Detect which cell encompasses the target text, then output its [x, y] center coordinate. 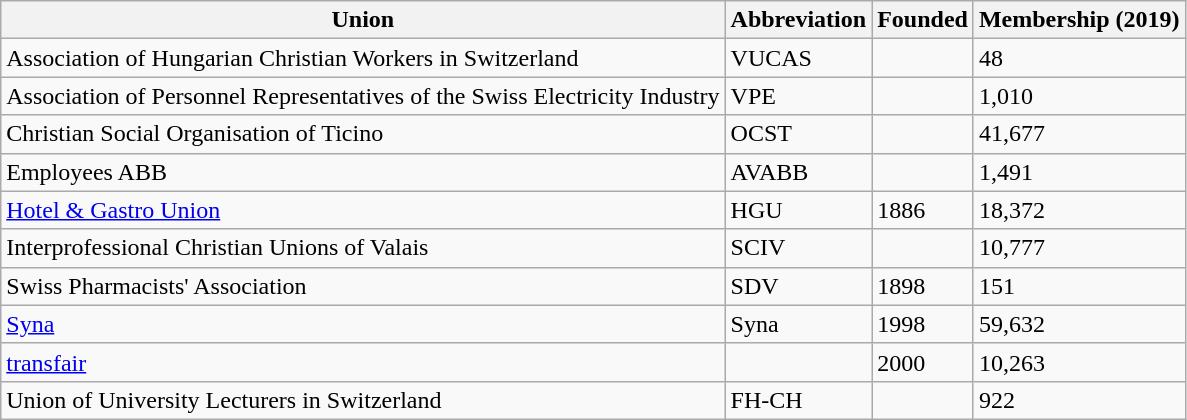
Membership (2019) [1079, 20]
transfair [363, 362]
1886 [923, 210]
Christian Social Organisation of Ticino [363, 134]
10,777 [1079, 248]
59,632 [1079, 324]
151 [1079, 286]
HGU [798, 210]
1,010 [1079, 96]
SCIV [798, 248]
41,677 [1079, 134]
18,372 [1079, 210]
Interprofessional Christian Unions of Valais [363, 248]
48 [1079, 58]
OCST [798, 134]
Union of University Lecturers in Switzerland [363, 400]
FH-CH [798, 400]
1,491 [1079, 172]
Union [363, 20]
Association of Personnel Representatives of the Swiss Electricity Industry [363, 96]
VPE [798, 96]
Employees ABB [363, 172]
1998 [923, 324]
2000 [923, 362]
AVABB [798, 172]
SDV [798, 286]
Abbreviation [798, 20]
Hotel & Gastro Union [363, 210]
922 [1079, 400]
Swiss Pharmacists' Association [363, 286]
10,263 [1079, 362]
VUCAS [798, 58]
1898 [923, 286]
Association of Hungarian Christian Workers in Switzerland [363, 58]
Founded [923, 20]
